Locate the cell with the specified text and output its [x, y] center coordinate. 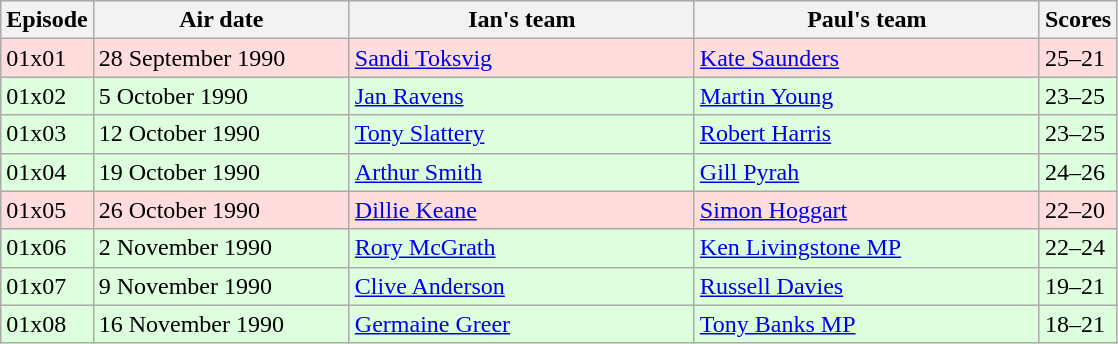
Arthur Smith [522, 172]
01x05 [47, 210]
Dillie Keane [522, 210]
19 October 1990 [221, 172]
Clive Anderson [522, 286]
19–21 [1078, 286]
Robert Harris [866, 134]
22–20 [1078, 210]
Tony Banks MP [866, 324]
Air date [221, 20]
Gill Pyrah [866, 172]
18–21 [1078, 324]
16 November 1990 [221, 324]
01x08 [47, 324]
01x02 [47, 96]
Germaine Greer [522, 324]
25–21 [1078, 58]
Paul's team [866, 20]
5 October 1990 [221, 96]
Simon Hoggart [866, 210]
Rory McGrath [522, 248]
Episode [47, 20]
Tony Slattery [522, 134]
Ian's team [522, 20]
01x04 [47, 172]
12 October 1990 [221, 134]
22–24 [1078, 248]
9 November 1990 [221, 286]
Jan Ravens [522, 96]
Russell Davies [866, 286]
24–26 [1078, 172]
26 October 1990 [221, 210]
Scores [1078, 20]
2 November 1990 [221, 248]
Sandi Toksvig [522, 58]
01x01 [47, 58]
28 September 1990 [221, 58]
01x06 [47, 248]
Martin Young [866, 96]
01x07 [47, 286]
Kate Saunders [866, 58]
Ken Livingstone MP [866, 248]
01x03 [47, 134]
